Return the (X, Y) coordinate for the center point of the cell that contains the specified text.  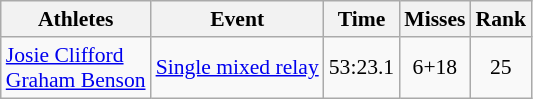
Event (238, 19)
Athletes (76, 19)
53:23.1 (362, 68)
Single mixed relay (238, 68)
6+18 (434, 68)
Josie CliffordGraham Benson (76, 68)
Time (362, 19)
Misses (434, 19)
25 (502, 68)
Rank (502, 19)
